Provide the [X, Y] coordinate of the cell's center where the given text is located.  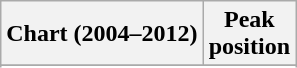
Peakposition [249, 34]
Chart (2004–2012) [102, 34]
